Output the [X, Y] coordinate of the center of the cell containing the given text.  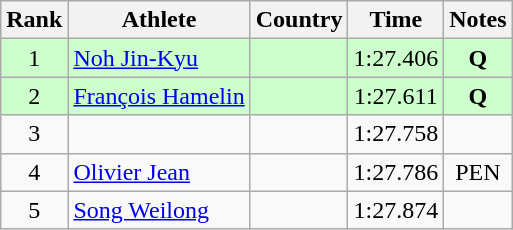
1:27.786 [396, 172]
Noh Jin-Kyu [159, 58]
1:27.758 [396, 134]
Olivier Jean [159, 172]
Time [396, 20]
Notes [478, 20]
2 [34, 96]
1:27.874 [396, 210]
1 [34, 58]
3 [34, 134]
PEN [478, 172]
Rank [34, 20]
Country [299, 20]
4 [34, 172]
1:27.611 [396, 96]
François Hamelin [159, 96]
Song Weilong [159, 210]
1:27.406 [396, 58]
Athlete [159, 20]
5 [34, 210]
